Return (X, Y) of the center of cell containing provided text 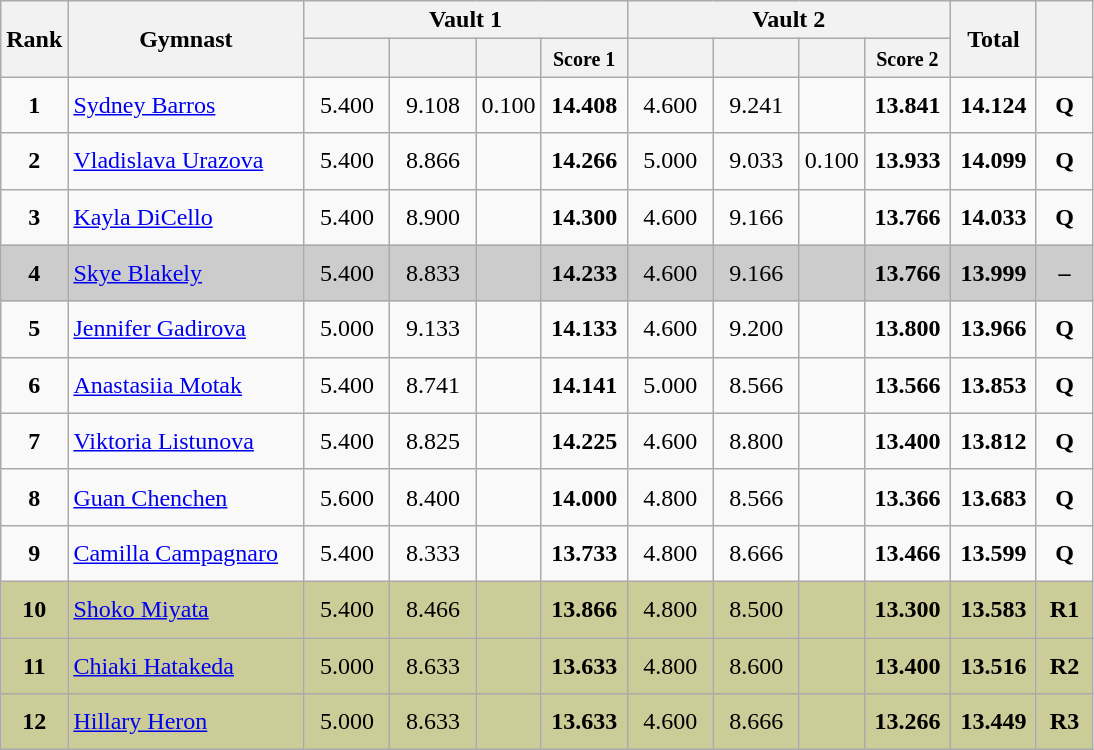
5.600 (347, 497)
13.366 (907, 497)
Viktoria Listunova (186, 441)
8.400 (433, 497)
14.266 (584, 161)
12 (34, 722)
Guan Chenchen (186, 497)
14.300 (584, 217)
Vault 1 (466, 20)
R1 (1064, 609)
9.133 (433, 329)
8.741 (433, 385)
14.099 (993, 161)
14.141 (584, 385)
Score 2 (907, 58)
Shoko Miyata (186, 609)
Vladislava Urazova (186, 161)
7 (34, 441)
Kayla DiCello (186, 217)
4 (34, 273)
8.833 (433, 273)
14.233 (584, 273)
R3 (1064, 722)
13.966 (993, 329)
8.800 (756, 441)
8.600 (756, 666)
– (1064, 273)
14.124 (993, 105)
13.812 (993, 441)
8.825 (433, 441)
9.108 (433, 105)
1 (34, 105)
9.033 (756, 161)
Score 1 (584, 58)
Chiaki Hatakeda (186, 666)
14.000 (584, 497)
13.566 (907, 385)
13.733 (584, 553)
9.200 (756, 329)
Rank (34, 39)
Skye Blakely (186, 273)
14.133 (584, 329)
13.683 (993, 497)
13.999 (993, 273)
8.500 (756, 609)
13.583 (993, 609)
8.333 (433, 553)
Anastasiia Motak (186, 385)
13.266 (907, 722)
11 (34, 666)
8.866 (433, 161)
8 (34, 497)
13.866 (584, 609)
13.516 (993, 666)
R2 (1064, 666)
8.466 (433, 609)
13.466 (907, 553)
13.599 (993, 553)
13.933 (907, 161)
9.241 (756, 105)
13.841 (907, 105)
Jennifer Gadirova (186, 329)
6 (34, 385)
9 (34, 553)
Camilla Campagnaro (186, 553)
14.408 (584, 105)
Vault 2 (788, 20)
Total (993, 39)
Sydney Barros (186, 105)
3 (34, 217)
5 (34, 329)
2 (34, 161)
8.900 (433, 217)
13.853 (993, 385)
14.033 (993, 217)
10 (34, 609)
Gymnast (186, 39)
13.800 (907, 329)
13.449 (993, 722)
Hillary Heron (186, 722)
13.300 (907, 609)
14.225 (584, 441)
